For the text-containing cell, return its midpoint in [X, Y] coordinate format. 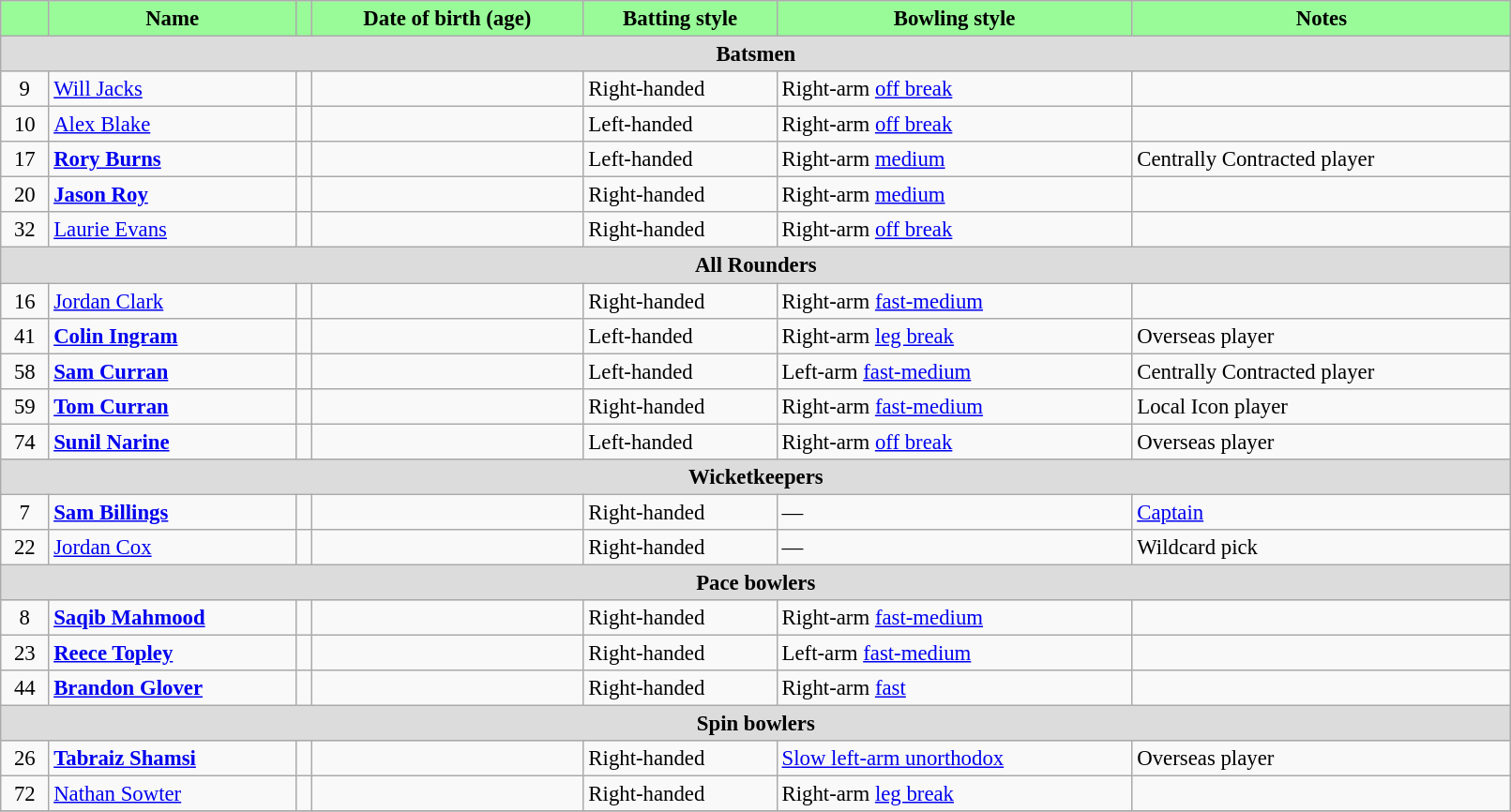
Tom Curran [173, 406]
10 [24, 125]
59 [24, 406]
Right-arm fast [955, 688]
8 [24, 618]
Reece Topley [173, 654]
23 [24, 654]
Will Jacks [173, 89]
Name [173, 19]
Nathan Sowter [173, 794]
Laurie Evans [173, 230]
Notes [1322, 19]
17 [24, 159]
Spin bowlers [756, 724]
16 [24, 301]
7 [24, 512]
Slow left-arm unorthodox [955, 759]
Rory Burns [173, 159]
Colin Ingram [173, 336]
Bowling style [955, 19]
Batting style [680, 19]
Sunil Narine [173, 442]
44 [24, 688]
Brandon Glover [173, 688]
Captain [1322, 512]
Sam Billings [173, 512]
Tabraiz Shamsi [173, 759]
Jordan Clark [173, 301]
74 [24, 442]
Jason Roy [173, 195]
Wildcard pick [1322, 548]
20 [24, 195]
Batsmen [756, 54]
Alex Blake [173, 125]
26 [24, 759]
All Rounders [756, 265]
72 [24, 794]
Local Icon player [1322, 406]
Pace bowlers [756, 582]
58 [24, 371]
41 [24, 336]
Wicketkeepers [756, 477]
Saqib Mahmood [173, 618]
9 [24, 89]
Date of birth (age) [447, 19]
32 [24, 230]
Jordan Cox [173, 548]
Sam Curran [173, 371]
22 [24, 548]
